Determine the [X, Y] coordinate at the center of the cell enclosing the given text.  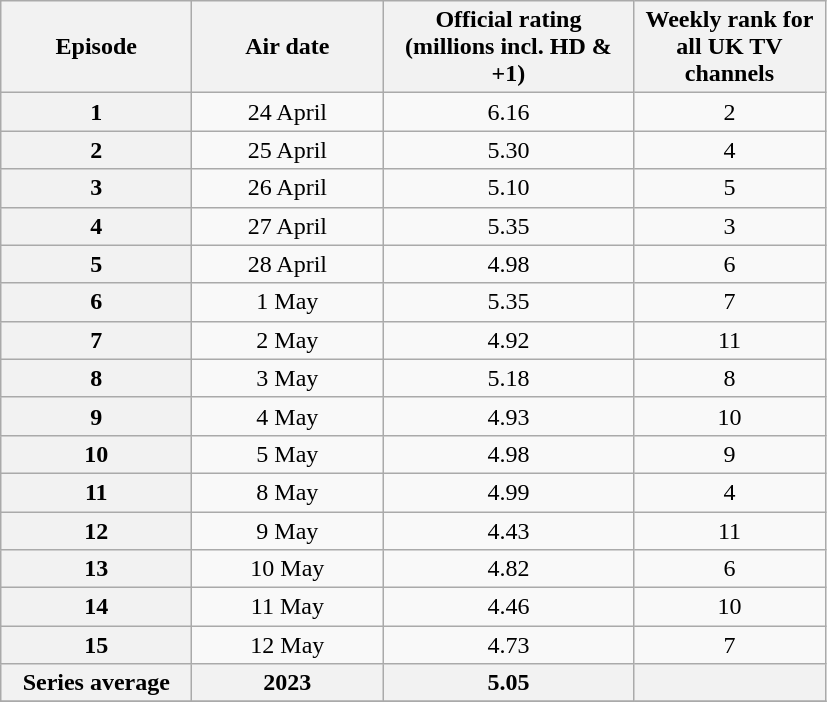
2023 [288, 683]
5.30 [508, 150]
Series average [96, 683]
12 [96, 531]
24 April [288, 112]
4.99 [508, 492]
1 May [288, 302]
28 April [288, 264]
2 May [288, 340]
Air date [288, 47]
4.93 [508, 416]
13 [96, 569]
1 [96, 112]
4 May [288, 416]
12 May [288, 645]
5.18 [508, 378]
4.46 [508, 607]
10 May [288, 569]
6.16 [508, 112]
Official rating (millions incl. HD & +1) [508, 47]
Weekly rank for all UK TV channels [730, 47]
5.05 [508, 683]
26 April [288, 188]
8 May [288, 492]
11 May [288, 607]
4.82 [508, 569]
9 May [288, 531]
3 May [288, 378]
25 April [288, 150]
4.43 [508, 531]
14 [96, 607]
Episode [96, 47]
4.73 [508, 645]
5 May [288, 454]
15 [96, 645]
27 April [288, 226]
4.92 [508, 340]
5.10 [508, 188]
